Find where the given text appears and provide that cell's center as [X, Y] coordinate. 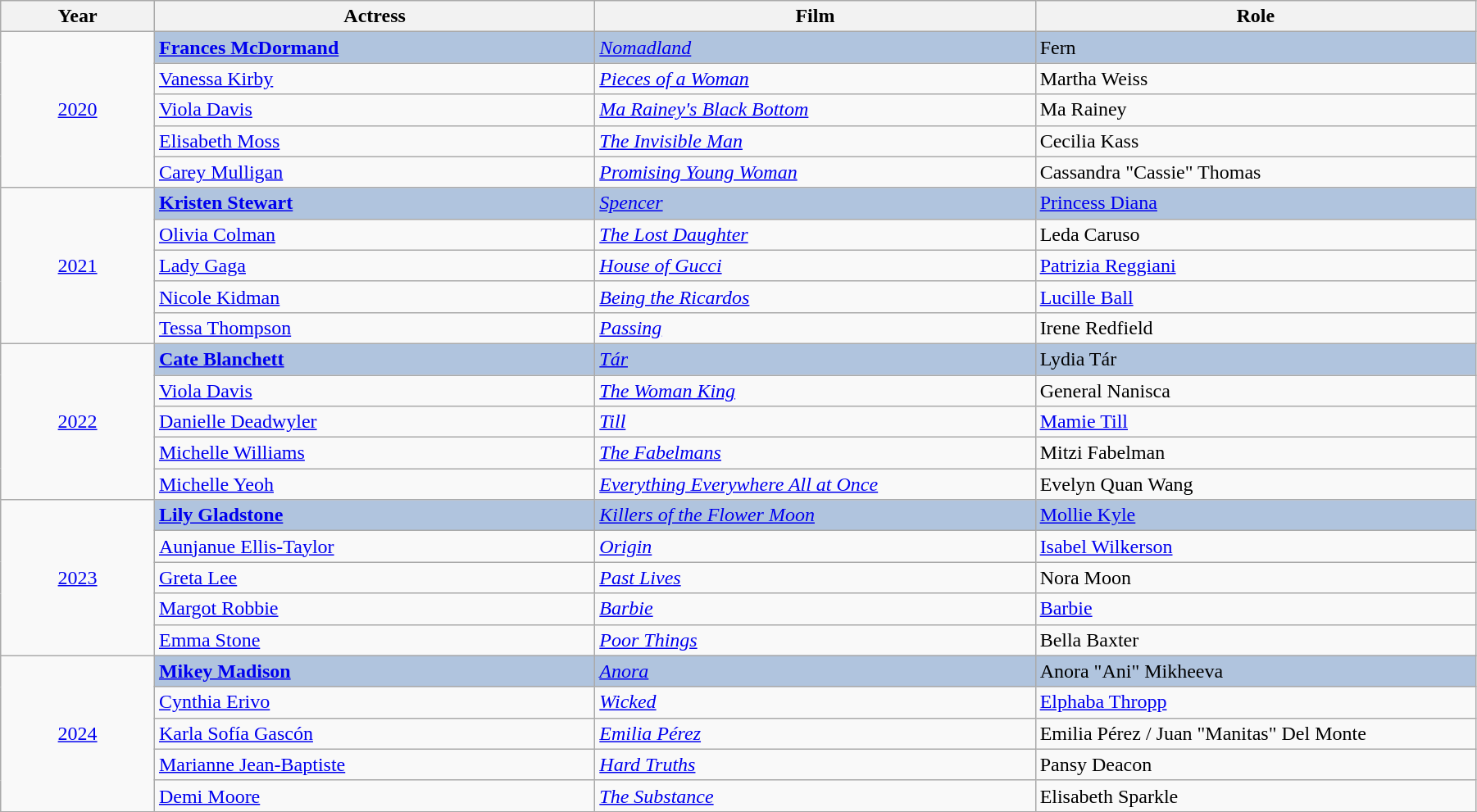
Mamie Till [1256, 422]
Michelle Williams [374, 453]
2020 [78, 110]
Killers of the Flower Moon [815, 515]
Greta Lee [374, 578]
Isabel Wilkerson [1256, 547]
Tessa Thompson [374, 328]
Carey Mulligan [374, 172]
2023 [78, 578]
Martha Weiss [1256, 79]
The Substance [815, 796]
Leda Caruso [1256, 234]
Lydia Tár [1256, 359]
Lady Gaga [374, 265]
Margot Robbie [374, 609]
Nora Moon [1256, 578]
Past Lives [815, 578]
Everything Everywhere All at Once [815, 484]
Ma Rainey's Black Bottom [815, 110]
Nicole Kidman [374, 297]
Wicked [815, 702]
Origin [815, 547]
The Invisible Man [815, 141]
Irene Redfield [1256, 328]
Promising Young Woman [815, 172]
Lucille Ball [1256, 297]
Aunjanue Ellis-Taylor [374, 547]
Tár [815, 359]
Emilia Pérez / Juan "Manitas" Del Monte [1256, 733]
Role [1256, 16]
Michelle Yeoh [374, 484]
Cynthia Erivo [374, 702]
Ma Rainey [1256, 110]
Frances McDormand [374, 48]
Being the Ricardos [815, 297]
Lily Gladstone [374, 515]
Mitzi Fabelman [1256, 453]
Cate Blanchett [374, 359]
Princess Diana [1256, 203]
Vanessa Kirby [374, 79]
Actress [374, 16]
Year [78, 16]
Marianne Jean-Baptiste [374, 764]
Anora [815, 671]
Passing [815, 328]
Film [815, 16]
Cecilia Kass [1256, 141]
Elphaba Thropp [1256, 702]
Hard Truths [815, 764]
Danielle Deadwyler [374, 422]
Pieces of a Woman [815, 79]
House of Gucci [815, 265]
2022 [78, 421]
Till [815, 422]
Pansy Deacon [1256, 764]
Bella Baxter [1256, 640]
Demi Moore [374, 796]
2024 [78, 733]
Mikey Madison [374, 671]
The Lost Daughter [815, 234]
General Nanisca [1256, 391]
Nomadland [815, 48]
Cassandra "Cassie" Thomas [1256, 172]
Evelyn Quan Wang [1256, 484]
Anora "Ani" Mikheeva [1256, 671]
The Fabelmans [815, 453]
Patrizia Reggiani [1256, 265]
Mollie Kyle [1256, 515]
Elisabeth Sparkle [1256, 796]
Emma Stone [374, 640]
Fern [1256, 48]
The Woman King [815, 391]
Olivia Colman [374, 234]
Emilia Pérez [815, 733]
Kristen Stewart [374, 203]
2021 [78, 265]
Karla Sofía Gascón [374, 733]
Poor Things [815, 640]
Spencer [815, 203]
Elisabeth Moss [374, 141]
